Return the (x, y) coordinate for the center point of the cell that contains the specified text.  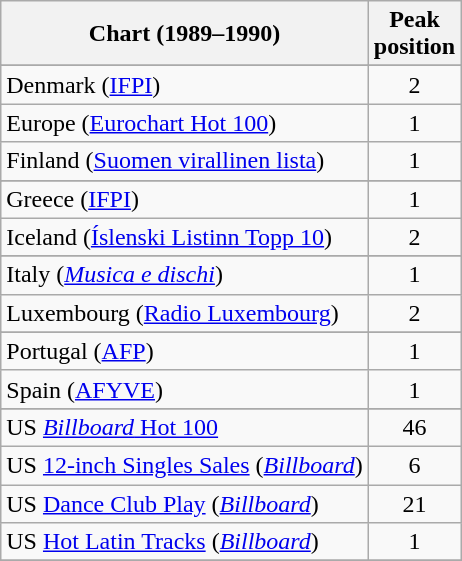
Greece (IFPI) (185, 199)
Luxembourg (Radio Luxembourg) (185, 313)
46 (414, 427)
Denmark (IFPI) (185, 85)
Spain (AFYVE) (185, 389)
Chart (1989–1990) (185, 34)
Italy (Musica e dischi) (185, 275)
21 (414, 503)
US 12-inch Singles Sales (Billboard) (185, 465)
Europe (Eurochart Hot 100) (185, 123)
US Dance Club Play (Billboard) (185, 503)
Portugal (AFP) (185, 351)
Finland (Suomen virallinen lista) (185, 161)
6 (414, 465)
US Billboard Hot 100 (185, 427)
Iceland (Íslenski Listinn Topp 10) (185, 237)
US Hot Latin Tracks (Billboard) (185, 542)
Peakposition (414, 34)
